Find where the given text appears and provide that cell's center as (x, y) coordinate. 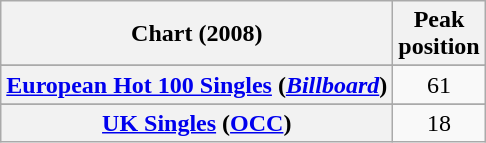
18 (439, 123)
61 (439, 85)
UK Singles (OCC) (197, 123)
European Hot 100 Singles (Billboard) (197, 85)
Peakposition (439, 34)
Chart (2008) (197, 34)
